Return the [x, y] coordinate for the center point of the cell that contains the specified text.  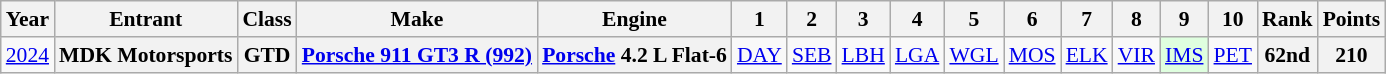
3 [864, 19]
Rank [1288, 19]
2024 [28, 55]
6 [1032, 19]
DAY [760, 55]
ELK [1087, 55]
Porsche 4.2 L Flat-6 [634, 55]
MOS [1032, 55]
2 [812, 19]
62nd [1288, 55]
4 [917, 19]
SEB [812, 55]
5 [974, 19]
210 [1352, 55]
10 [1234, 19]
LGA [917, 55]
PET [1234, 55]
8 [1136, 19]
Year [28, 19]
Engine [634, 19]
Porsche 911 GT3 R (992) [417, 55]
Class [266, 19]
Points [1352, 19]
VIR [1136, 55]
Entrant [146, 19]
LBH [864, 55]
7 [1087, 19]
1 [760, 19]
9 [1184, 19]
Make [417, 19]
IMS [1184, 55]
WGL [974, 55]
MDK Motorsports [146, 55]
GTD [266, 55]
